Locate the cell with the specified text and output its (X, Y) center coordinate. 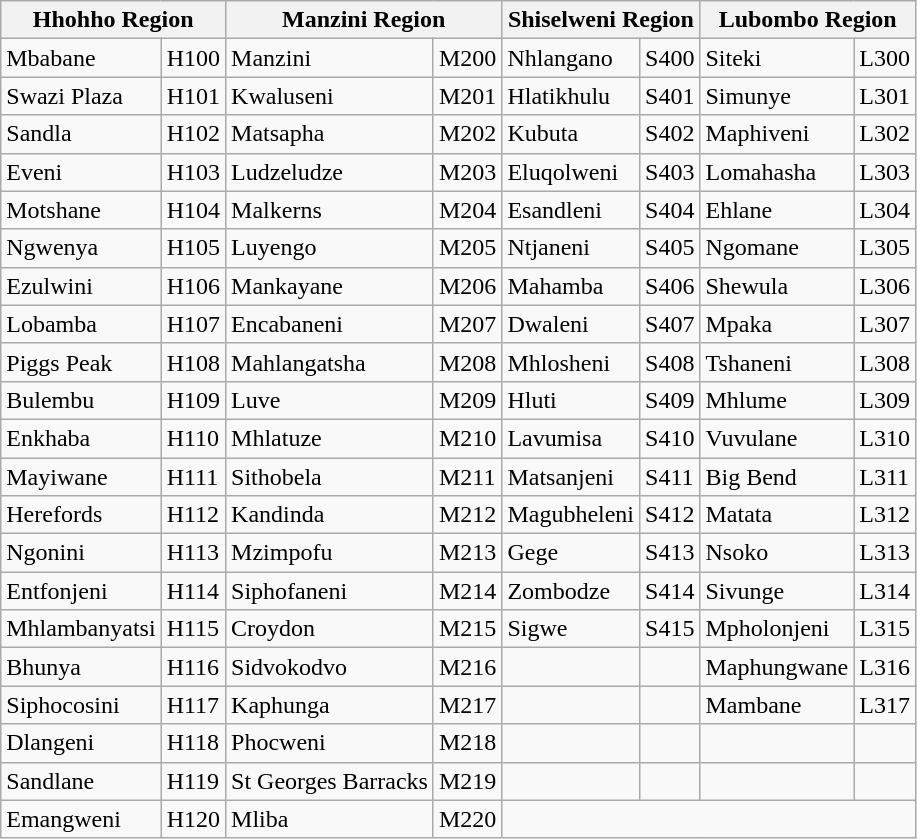
Kwaluseni (330, 96)
Bhunya (81, 667)
M218 (467, 743)
Big Bend (777, 477)
M212 (467, 515)
Malkerns (330, 210)
Mhlatuze (330, 438)
Maphungwane (777, 667)
S408 (670, 362)
S405 (670, 248)
Entfonjeni (81, 591)
S409 (670, 400)
H104 (193, 210)
Esandleni (571, 210)
Mambane (777, 705)
Matsapha (330, 134)
H102 (193, 134)
M215 (467, 629)
Matata (777, 515)
S402 (670, 134)
L316 (885, 667)
M208 (467, 362)
Hhohho Region (114, 20)
Kandinda (330, 515)
M213 (467, 553)
Tshaneni (777, 362)
M210 (467, 438)
H113 (193, 553)
Sigwe (571, 629)
H105 (193, 248)
Ngomane (777, 248)
Croydon (330, 629)
S400 (670, 58)
H119 (193, 781)
M214 (467, 591)
H115 (193, 629)
Ngonini (81, 553)
Motshane (81, 210)
Phocweni (330, 743)
S407 (670, 324)
Emangweni (81, 819)
Enkhaba (81, 438)
Mhlambanyatsi (81, 629)
S406 (670, 286)
L317 (885, 705)
L311 (885, 477)
Mpholonjeni (777, 629)
Shewula (777, 286)
L312 (885, 515)
M205 (467, 248)
M203 (467, 172)
L303 (885, 172)
H109 (193, 400)
Hlatikhulu (571, 96)
Ehlane (777, 210)
Lubombo Region (808, 20)
Bulembu (81, 400)
M220 (467, 819)
M217 (467, 705)
Sithobela (330, 477)
Vuvulane (777, 438)
Encabaneni (330, 324)
H111 (193, 477)
Mahlangatsha (330, 362)
Gege (571, 553)
Shiselweni Region (601, 20)
Sandla (81, 134)
S401 (670, 96)
Dlangeni (81, 743)
Kubuta (571, 134)
L310 (885, 438)
M200 (467, 58)
St Georges Barracks (330, 781)
L300 (885, 58)
Dwaleni (571, 324)
Simunye (777, 96)
L307 (885, 324)
Piggs Peak (81, 362)
Sandlane (81, 781)
Matsanjeni (571, 477)
Mzimpofu (330, 553)
L301 (885, 96)
M211 (467, 477)
S414 (670, 591)
S412 (670, 515)
Mankayane (330, 286)
Ngwenya (81, 248)
Lavumisa (571, 438)
Luyengo (330, 248)
S415 (670, 629)
Herefords (81, 515)
M206 (467, 286)
Manzini Region (364, 20)
S411 (670, 477)
Eluqolweni (571, 172)
Mbabane (81, 58)
S404 (670, 210)
M202 (467, 134)
Mayiwane (81, 477)
S410 (670, 438)
Nhlangano (571, 58)
H106 (193, 286)
H114 (193, 591)
Sivunge (777, 591)
H107 (193, 324)
Hluti (571, 400)
L308 (885, 362)
H100 (193, 58)
Sidvokodvo (330, 667)
H103 (193, 172)
L315 (885, 629)
M201 (467, 96)
Nsoko (777, 553)
Ezulwini (81, 286)
Mpaka (777, 324)
Mliba (330, 819)
L309 (885, 400)
L305 (885, 248)
Magubheleni (571, 515)
H118 (193, 743)
M209 (467, 400)
Ntjaneni (571, 248)
S413 (670, 553)
L313 (885, 553)
H116 (193, 667)
M207 (467, 324)
M219 (467, 781)
H101 (193, 96)
H108 (193, 362)
Lobamba (81, 324)
Ludzeludze (330, 172)
L304 (885, 210)
L306 (885, 286)
Eveni (81, 172)
M216 (467, 667)
Lomahasha (777, 172)
Zombodze (571, 591)
H112 (193, 515)
Siphocosini (81, 705)
H117 (193, 705)
Siphofaneni (330, 591)
L302 (885, 134)
H120 (193, 819)
Siteki (777, 58)
Mahamba (571, 286)
S403 (670, 172)
M204 (467, 210)
Luve (330, 400)
Manzini (330, 58)
Maphiveni (777, 134)
Mhlume (777, 400)
Mhlosheni (571, 362)
L314 (885, 591)
Kaphunga (330, 705)
Swazi Plaza (81, 96)
H110 (193, 438)
